Pinpoint the cell where the given text exists, returning its (x, y) midpoint coordinate. 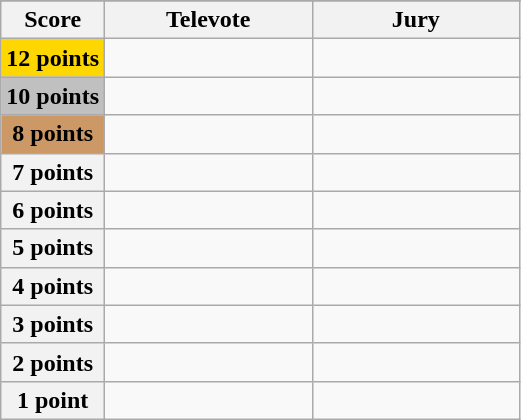
12 points (53, 58)
Televote (209, 20)
4 points (53, 286)
5 points (53, 248)
7 points (53, 172)
Jury (416, 20)
8 points (53, 134)
3 points (53, 324)
10 points (53, 96)
1 point (53, 400)
Score (53, 20)
6 points (53, 210)
2 points (53, 362)
